Output the (X, Y) coordinate of the center of the cell containing the given text.  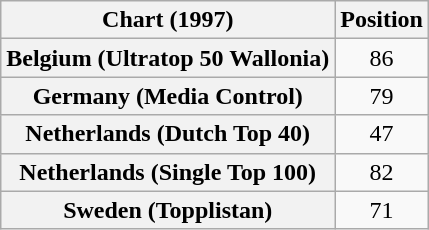
79 (382, 96)
Chart (1997) (168, 20)
Netherlands (Dutch Top 40) (168, 134)
Sweden (Topplistan) (168, 210)
Belgium (Ultratop 50 Wallonia) (168, 58)
86 (382, 58)
71 (382, 210)
Germany (Media Control) (168, 96)
Netherlands (Single Top 100) (168, 172)
Position (382, 20)
82 (382, 172)
47 (382, 134)
